Extract the [x, y] coordinate from the center of the cell holding the provided text.  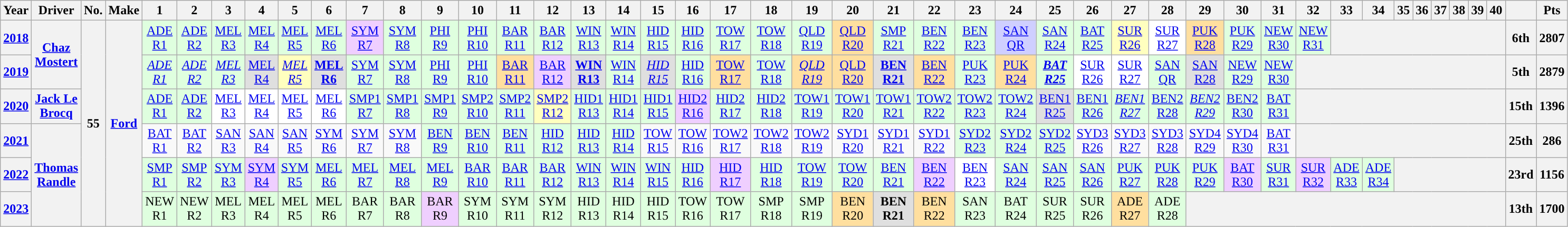
35 [1403, 11]
SURR32 [1313, 175]
SANR5 [294, 140]
Chaz Mostert [56, 55]
NEWR31 [1313, 38]
Driver [56, 11]
12 [553, 11]
BEN2R28 [1167, 106]
BATR2 [194, 140]
SMP2R12 [553, 106]
ADER28 [1167, 209]
37 [1440, 11]
SANR25 [1055, 175]
4 [262, 11]
TOW1R19 [811, 106]
6 [329, 11]
30 [1242, 11]
17 [730, 11]
27 [1130, 11]
24 [1016, 11]
TOWR15 [658, 140]
1156 [1552, 175]
32 [1313, 11]
SYMR10 [477, 209]
SYD2R24 [1016, 140]
5 [294, 11]
Jack Le Brocq [56, 106]
SMP1R8 [402, 106]
19 [811, 11]
MELR8 [402, 175]
40 [1496, 11]
2020 [16, 106]
SYD4R29 [1205, 140]
2879 [1552, 72]
SMP2R10 [477, 106]
TOW2R18 [771, 140]
13th [1521, 209]
29 [1205, 11]
13 [589, 11]
36 [1422, 11]
SURR31 [1278, 175]
BEN1R27 [1130, 106]
HIDR12 [553, 140]
BENR10 [477, 140]
20 [853, 11]
NEWR1 [160, 209]
TOW2R24 [1016, 106]
SYMR11 [515, 209]
SYD2R25 [1055, 140]
TOWR20 [853, 175]
34 [1378, 11]
2022 [16, 175]
Thomas Randle [56, 175]
3 [228, 11]
Pts [1552, 11]
TOW1R21 [894, 106]
9 [440, 11]
TOW1R20 [853, 106]
BATR30 [1242, 175]
22 [934, 11]
14 [624, 11]
BEN2R29 [1205, 106]
SANR28 [1205, 72]
TOW2R17 [730, 140]
1 [160, 11]
SMPR21 [894, 38]
SMP1R9 [440, 106]
SMPR2 [194, 175]
BENR20 [853, 209]
HID1R13 [589, 106]
SYD3R26 [1092, 140]
HID2R17 [730, 106]
1396 [1552, 106]
15th [1521, 106]
SYD4R30 [1242, 140]
38 [1459, 11]
SYD3R27 [1130, 140]
SYD1R22 [934, 140]
SYMR6 [329, 140]
BATR1 [160, 140]
SMP1R7 [365, 106]
SYD3R28 [1167, 140]
Ford [124, 123]
TOWR19 [811, 175]
SURR25 [1055, 209]
BARR10 [477, 175]
SMPR19 [811, 209]
7 [365, 11]
SYMR3 [228, 175]
21 [894, 11]
SANR3 [228, 140]
SYMR4 [262, 175]
Year [16, 11]
NEWR2 [194, 209]
23 [975, 11]
16 [693, 11]
28 [1167, 11]
2018 [16, 38]
HID2R18 [771, 106]
SYMR12 [553, 209]
2021 [16, 140]
25th [1521, 140]
WINR15 [658, 175]
33 [1346, 11]
11 [515, 11]
SMPR18 [771, 209]
HIDR18 [771, 175]
HIDR17 [730, 175]
NEWR29 [1242, 72]
BARR8 [402, 209]
Make [124, 11]
TOW2R23 [975, 106]
BARR9 [440, 209]
BARR7 [365, 209]
TOW2R19 [811, 140]
286 [1552, 140]
BEN1R25 [1055, 106]
SANR23 [975, 209]
ADER27 [1130, 209]
No. [93, 11]
SMP2R11 [515, 106]
8 [402, 11]
BEN2R30 [1242, 106]
MELR9 [440, 175]
HID1R14 [624, 106]
2 [194, 11]
SANR4 [262, 140]
HID1R15 [658, 106]
PUKR24 [1016, 72]
15 [658, 11]
BEN1R26 [1092, 106]
18 [771, 11]
31 [1278, 11]
10 [477, 11]
2019 [16, 72]
SMPR1 [160, 175]
PUKR27 [1130, 175]
ADER33 [1346, 175]
BATR24 [1016, 209]
6th [1521, 38]
SYMR5 [294, 175]
HID2R16 [693, 106]
55 [93, 123]
BENR9 [440, 140]
ADER34 [1378, 175]
39 [1477, 11]
SYD2R23 [975, 140]
TOW2R22 [934, 106]
23rd [1521, 175]
SYD1R20 [853, 140]
SYD1R21 [894, 140]
SANR26 [1092, 175]
25 [1055, 11]
MELR7 [365, 175]
5th [1521, 72]
PUKR23 [975, 72]
2023 [16, 209]
1700 [1552, 209]
BENR11 [515, 140]
26 [1092, 11]
2807 [1552, 38]
